From the cell containing the given text, extract its center point as [X, Y] coordinate. 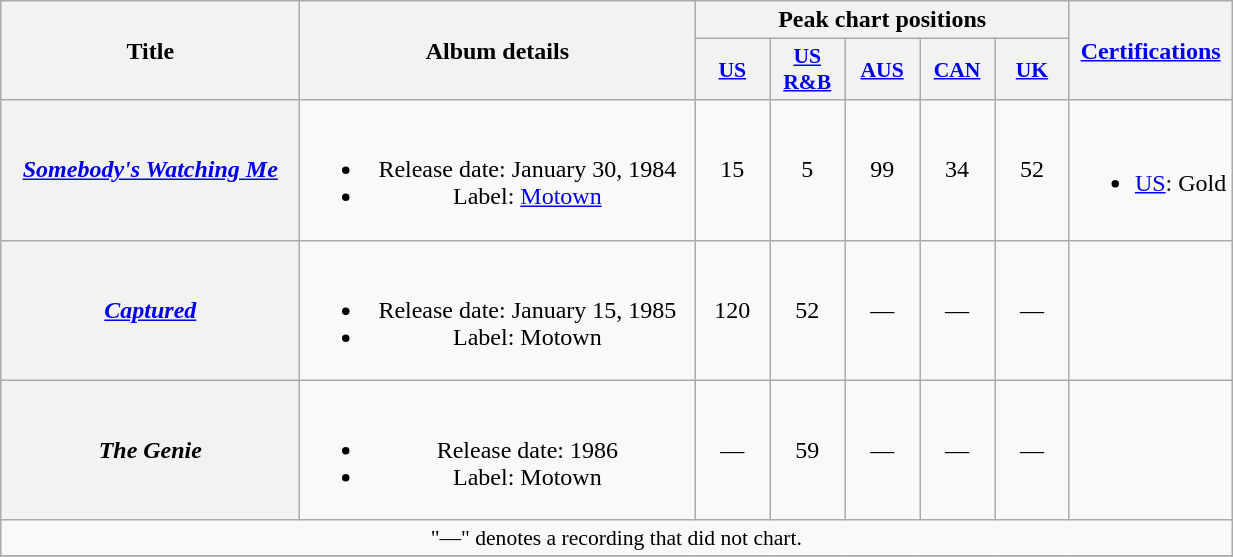
US: Gold [1150, 170]
US R&B [808, 70]
"—" denotes a recording that did not chart. [616, 538]
Title [150, 50]
120 [732, 310]
The Genie [150, 450]
Release date: 1986Label: Motown [498, 450]
Peak chart positions [882, 20]
US [732, 70]
Release date: January 15, 1985Label: Motown [498, 310]
CAN [958, 70]
Somebody's Watching Me [150, 170]
Certifications [1150, 50]
59 [808, 450]
34 [958, 170]
Release date: January 30, 1984Label: Motown [498, 170]
5 [808, 170]
UK [1032, 70]
99 [882, 170]
AUS [882, 70]
15 [732, 170]
Captured [150, 310]
Album details [498, 50]
